Output the [X, Y] coordinate of the center of the cell containing the given text.  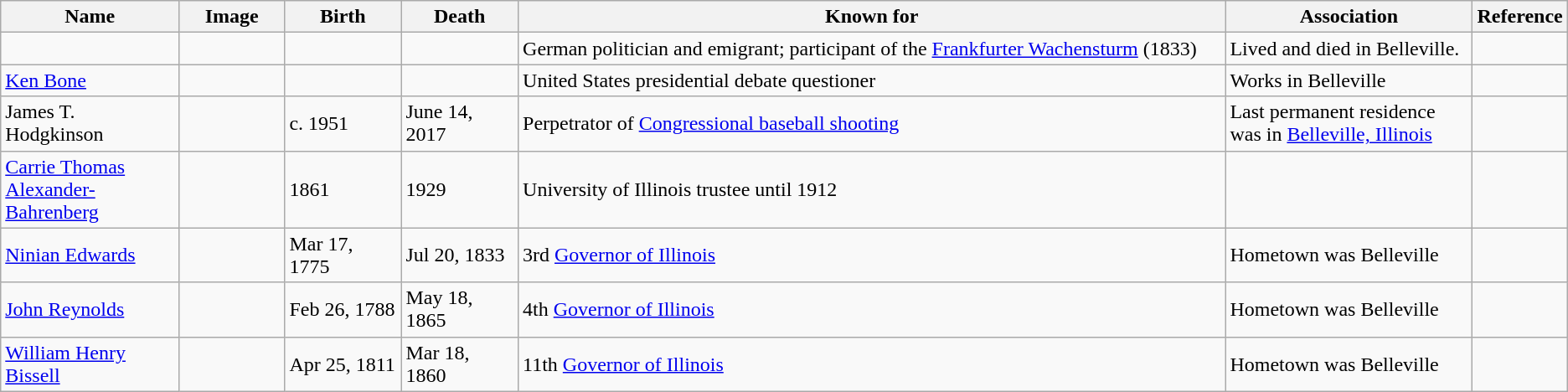
Works in Belleville [1349, 80]
3rd Governor of Illinois [872, 255]
University of Illinois trustee until 1912 [872, 189]
Carrie Thomas Alexander-Bahrenberg [90, 189]
June 14, 2017 [460, 124]
Apr 25, 1811 [343, 364]
Mar 17, 1775 [343, 255]
Perpetrator of Congressional baseball shooting [872, 124]
John Reynolds [90, 310]
Death [460, 17]
Last permanent residence was in Belleville, Illinois [1349, 124]
Reference [1519, 17]
Birth [343, 17]
German politician and emigrant; participant of the Frankfurter Wachensturm (1833) [872, 49]
Association [1349, 17]
Lived and died in Belleville. [1349, 49]
Ken Bone [90, 80]
James T. Hodgkinson [90, 124]
Image [232, 17]
Name [90, 17]
Jul 20, 1833 [460, 255]
May 18, 1865 [460, 310]
Mar 18, 1860 [460, 364]
United States presidential debate questioner [872, 80]
Known for [872, 17]
4th Governor of Illinois [872, 310]
Ninian Edwards [90, 255]
1929 [460, 189]
11th Governor of Illinois [872, 364]
William Henry Bissell [90, 364]
1861 [343, 189]
Feb 26, 1788 [343, 310]
c. 1951 [343, 124]
